Determine the (x, y) coordinate at the center of the cell enclosing the given text.  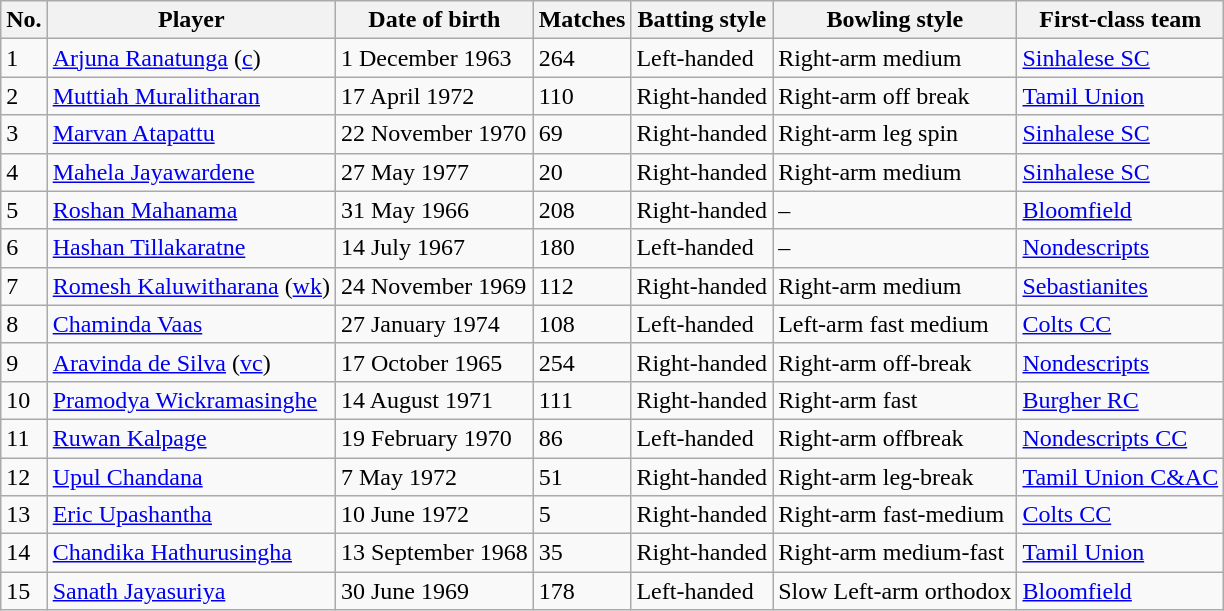
Date of birth (434, 20)
Right-arm off-break (895, 362)
Left-arm fast medium (895, 324)
24 November 1969 (434, 286)
Burgher RC (1120, 400)
9 (24, 362)
14 (24, 553)
19 February 1970 (434, 438)
Roshan Mahanama (191, 210)
180 (582, 248)
Sebastianites (1120, 286)
No. (24, 20)
30 June 1969 (434, 591)
15 (24, 591)
13 (24, 515)
14 August 1971 (434, 400)
1 (24, 58)
35 (582, 553)
7 May 1972 (434, 477)
Muttiah Muralitharan (191, 96)
Nondescripts CC (1120, 438)
Right-arm leg spin (895, 134)
Mahela Jayawardene (191, 172)
11 (24, 438)
10 June 1972 (434, 515)
3 (24, 134)
6 (24, 248)
Sanath Jayasuriya (191, 591)
20 (582, 172)
Slow Left-arm orthodox (895, 591)
86 (582, 438)
13 September 1968 (434, 553)
Chandika Hathurusingha (191, 553)
264 (582, 58)
17 October 1965 (434, 362)
Right-arm medium-fast (895, 553)
17 April 1972 (434, 96)
Batting style (702, 20)
7 (24, 286)
Marvan Atapattu (191, 134)
Right-arm offbreak (895, 438)
110 (582, 96)
27 January 1974 (434, 324)
Ruwan Kalpage (191, 438)
10 (24, 400)
Chaminda Vaas (191, 324)
1 December 1963 (434, 58)
Right-arm leg-break (895, 477)
111 (582, 400)
31 May 1966 (434, 210)
208 (582, 210)
4 (24, 172)
51 (582, 477)
Eric Upashantha (191, 515)
First-class team (1120, 20)
8 (24, 324)
27 May 1977 (434, 172)
Player (191, 20)
Matches (582, 20)
Pramodya Wickramasinghe (191, 400)
Romesh Kaluwitharana (wk) (191, 286)
Aravinda de Silva (vc) (191, 362)
69 (582, 134)
22 November 1970 (434, 134)
14 July 1967 (434, 248)
12 (24, 477)
112 (582, 286)
178 (582, 591)
Upul Chandana (191, 477)
Right-arm fast (895, 400)
108 (582, 324)
Tamil Union C&AC (1120, 477)
Arjuna Ranatunga (c) (191, 58)
254 (582, 362)
Right-arm off break (895, 96)
2 (24, 96)
Hashan Tillakaratne (191, 248)
Bowling style (895, 20)
Right-arm fast-medium (895, 515)
